Extract the (x, y) coordinate from the center of the cell holding the provided text.  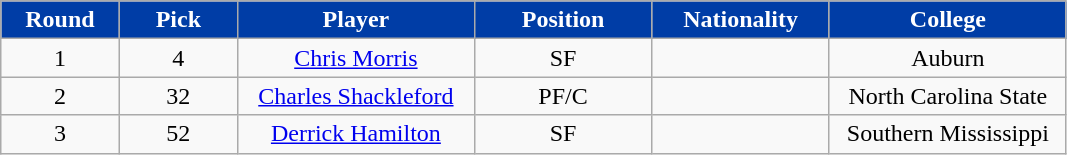
Chris Morris (356, 58)
Player (356, 20)
3 (60, 134)
Pick (178, 20)
1 (60, 58)
Round (60, 20)
North Carolina State (948, 96)
32 (178, 96)
Auburn (948, 58)
Southern Mississippi (948, 134)
College (948, 20)
Nationality (741, 20)
2 (60, 96)
Derrick Hamilton (356, 134)
52 (178, 134)
Position (563, 20)
4 (178, 58)
PF/C (563, 96)
Charles Shackleford (356, 96)
